For the text-containing cell, return its midpoint in [x, y] coordinate format. 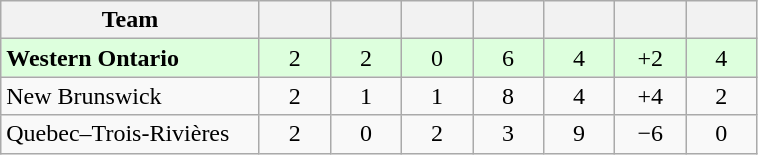
3 [508, 134]
Western Ontario [130, 58]
+4 [650, 96]
8 [508, 96]
−6 [650, 134]
+2 [650, 58]
New Brunswick [130, 96]
6 [508, 58]
9 [580, 134]
Team [130, 20]
Quebec–Trois-Rivières [130, 134]
